Identify which cell holds the provided text, then report its (X, Y) central coordinate. 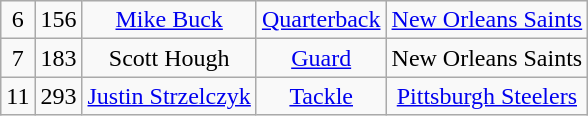
Justin Strzelczyk (169, 96)
11 (18, 96)
183 (58, 58)
6 (18, 20)
Scott Hough (169, 58)
Tackle (321, 96)
Mike Buck (169, 20)
Pittsburgh Steelers (487, 96)
293 (58, 96)
156 (58, 20)
Quarterback (321, 20)
7 (18, 58)
Guard (321, 58)
